Pinpoint the cell where the given text exists, returning its (x, y) midpoint coordinate. 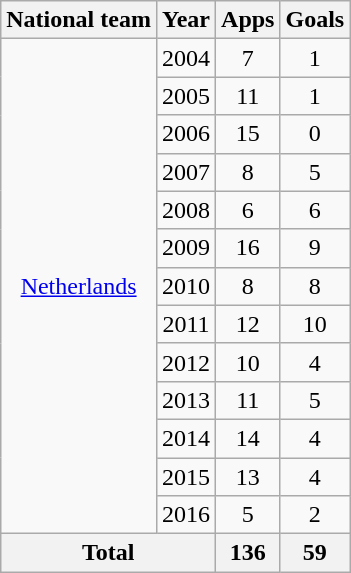
0 (315, 134)
15 (248, 134)
9 (315, 248)
14 (248, 438)
13 (248, 477)
2006 (186, 134)
59 (315, 553)
Total (108, 553)
2008 (186, 210)
2014 (186, 438)
Apps (248, 20)
2010 (186, 286)
National team (79, 20)
2011 (186, 324)
2 (315, 515)
2012 (186, 362)
2009 (186, 248)
2016 (186, 515)
Year (186, 20)
12 (248, 324)
2013 (186, 400)
Goals (315, 20)
2004 (186, 58)
136 (248, 553)
2015 (186, 477)
2007 (186, 172)
Netherlands (79, 286)
7 (248, 58)
16 (248, 248)
2005 (186, 96)
